Return the (x, y) coordinate for the center point of the cell that contains the specified text.  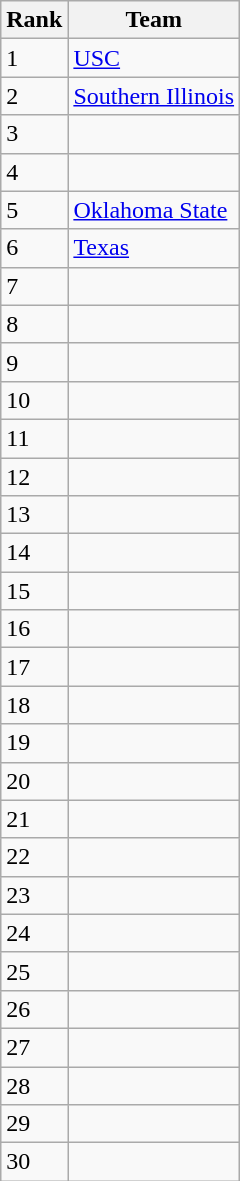
15 (34, 591)
18 (34, 705)
29 (34, 1124)
10 (34, 400)
Rank (34, 20)
26 (34, 1009)
1 (34, 58)
Texas (154, 248)
19 (34, 743)
30 (34, 1162)
6 (34, 248)
24 (34, 933)
14 (34, 553)
20 (34, 781)
4 (34, 172)
5 (34, 210)
23 (34, 895)
25 (34, 971)
12 (34, 477)
21 (34, 819)
7 (34, 286)
USC (154, 58)
Southern Illinois (154, 96)
28 (34, 1085)
13 (34, 515)
Oklahoma State (154, 210)
2 (34, 96)
22 (34, 857)
8 (34, 324)
9 (34, 362)
27 (34, 1047)
17 (34, 667)
3 (34, 134)
11 (34, 438)
Team (154, 20)
16 (34, 629)
